Extract the [x, y] coordinate from the center of the cell holding the provided text.  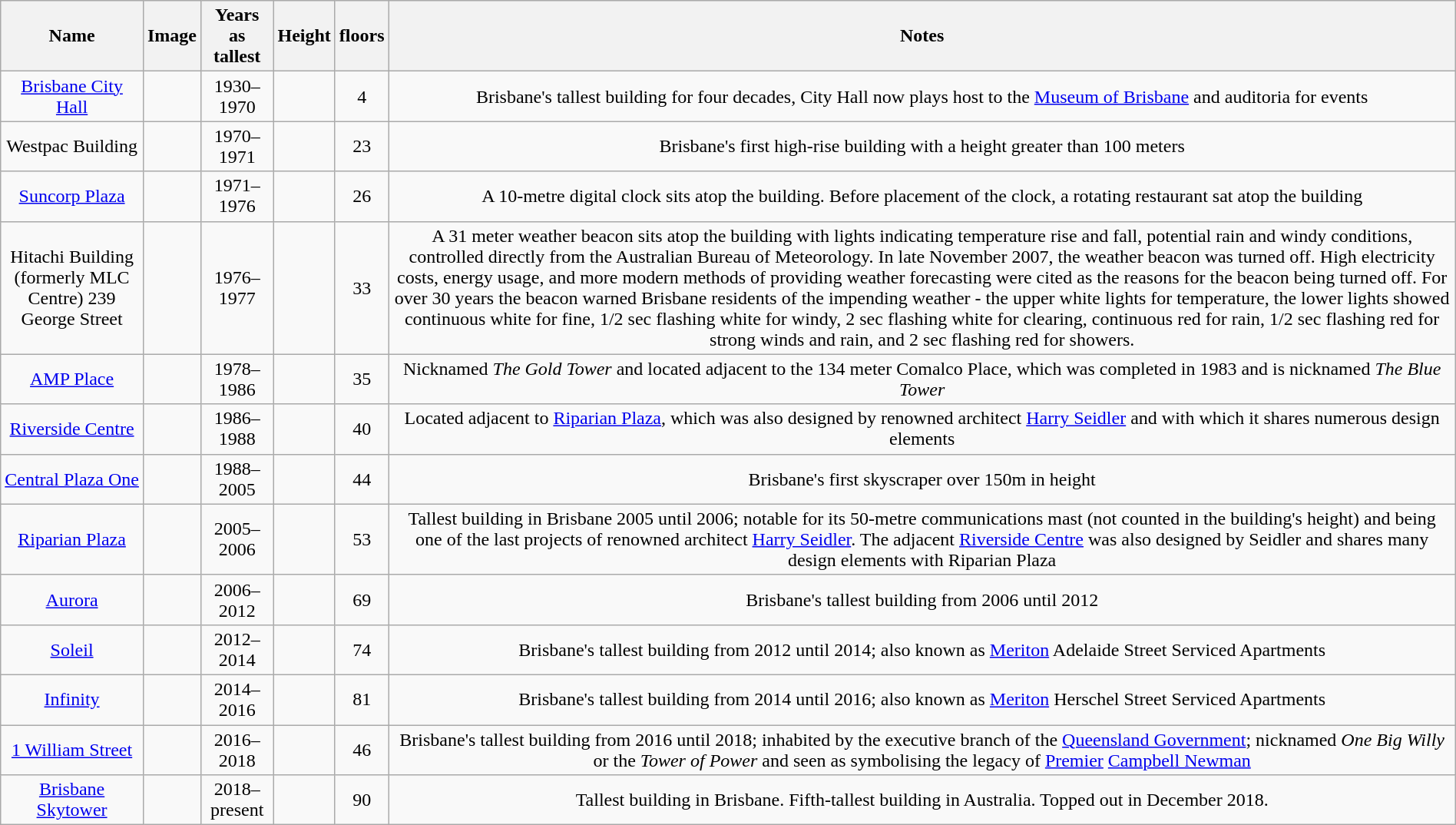
floors [362, 36]
69 [362, 599]
Brisbane's tallest building from 2014 until 2016; also known as Meriton Herschel Street Serviced Apartments [922, 699]
26 [362, 197]
4 [362, 97]
35 [362, 379]
40 [362, 429]
Riparian Plaza [72, 539]
Soleil [72, 650]
2006–2012 [237, 599]
Hitachi Building (formerly MLC Centre) 239 George Street [72, 287]
2012–2014 [237, 650]
Image [172, 36]
Westpac Building [72, 146]
Brisbane's tallest building from 2012 until 2014; also known as Meriton Adelaide Street Serviced Apartments [922, 650]
Name [72, 36]
23 [362, 146]
Tallest building in Brisbane. Fifth-tallest building in Australia. Topped out in December 2018. [922, 800]
53 [362, 539]
Brisbane's first high-rise building with a height greater than 100 meters [922, 146]
1971–1976 [237, 197]
1976–1977 [237, 287]
Brisbane's first skyscraper over 150m in height [922, 479]
Aurora [72, 599]
1988–2005 [237, 479]
Brisbane City Hall [72, 97]
Nicknamed The Gold Tower and located adjacent to the 134 meter Comalco Place, which was completed in 1983 and is nicknamed The Blue Tower [922, 379]
Brisbane's tallest building from 2006 until 2012 [922, 599]
A 10-metre digital clock sits atop the building. Before placement of the clock, a rotating restaurant sat atop the building [922, 197]
90 [362, 800]
1978–1986 [237, 379]
2016–2018 [237, 750]
Brisbane Skytower [72, 800]
81 [362, 699]
2018–present [237, 800]
Notes [922, 36]
33 [362, 287]
Central Plaza One [72, 479]
1930–1970 [237, 97]
1986–1988 [237, 429]
1 William Street [72, 750]
AMP Place [72, 379]
Height [304, 36]
74 [362, 650]
46 [362, 750]
1970–1971 [237, 146]
Suncorp Plaza [72, 197]
44 [362, 479]
Located adjacent to Riparian Plaza, which was also designed by renowned architect Harry Seidler and with which it shares numerous design elements [922, 429]
2005–2006 [237, 539]
Years as tallest [237, 36]
Infinity [72, 699]
Brisbane's tallest building for four decades, City Hall now plays host to the Museum of Brisbane and auditoria for events [922, 97]
Riverside Centre [72, 429]
2014–2016 [237, 699]
